For the text-containing cell, return its midpoint in (x, y) coordinate format. 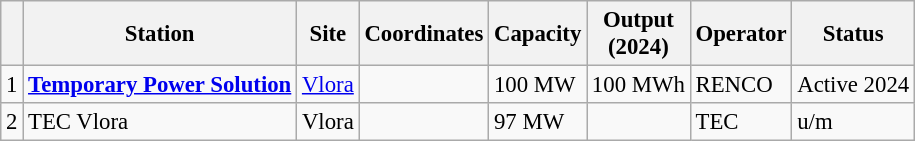
100 MW (538, 85)
Status (854, 34)
Station (160, 34)
Temporary Power Solution (160, 85)
TEC Vlora (160, 122)
Coordinates (424, 34)
97 MW (538, 122)
Site (328, 34)
1 (12, 85)
Capacity (538, 34)
100 MWh (639, 85)
Active 2024 (854, 85)
Output(2024) (639, 34)
RENCO (741, 85)
2 (12, 122)
TEC (741, 122)
u/m (854, 122)
Operator (741, 34)
